Pinpoint the cell where the given text exists, returning its [X, Y] midpoint coordinate. 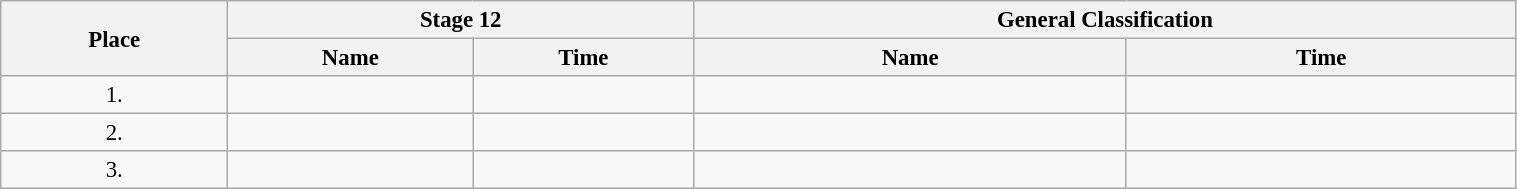
1. [114, 95]
Stage 12 [461, 20]
Place [114, 38]
2. [114, 133]
3. [114, 170]
General Classification [1105, 20]
